From the cell containing the given text, extract its center point as (X, Y) coordinate. 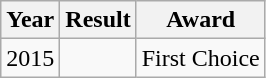
Award (200, 20)
First Choice (200, 58)
2015 (30, 58)
Result (98, 20)
Year (30, 20)
